Extract the (x, y) coordinate from the center of the cell holding the provided text.  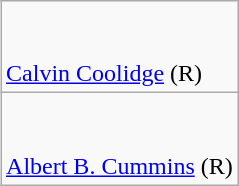
Calvin Coolidge (R) (120, 47)
Albert B. Cummins (R) (120, 139)
